Return (X, Y) of the center of cell containing provided text 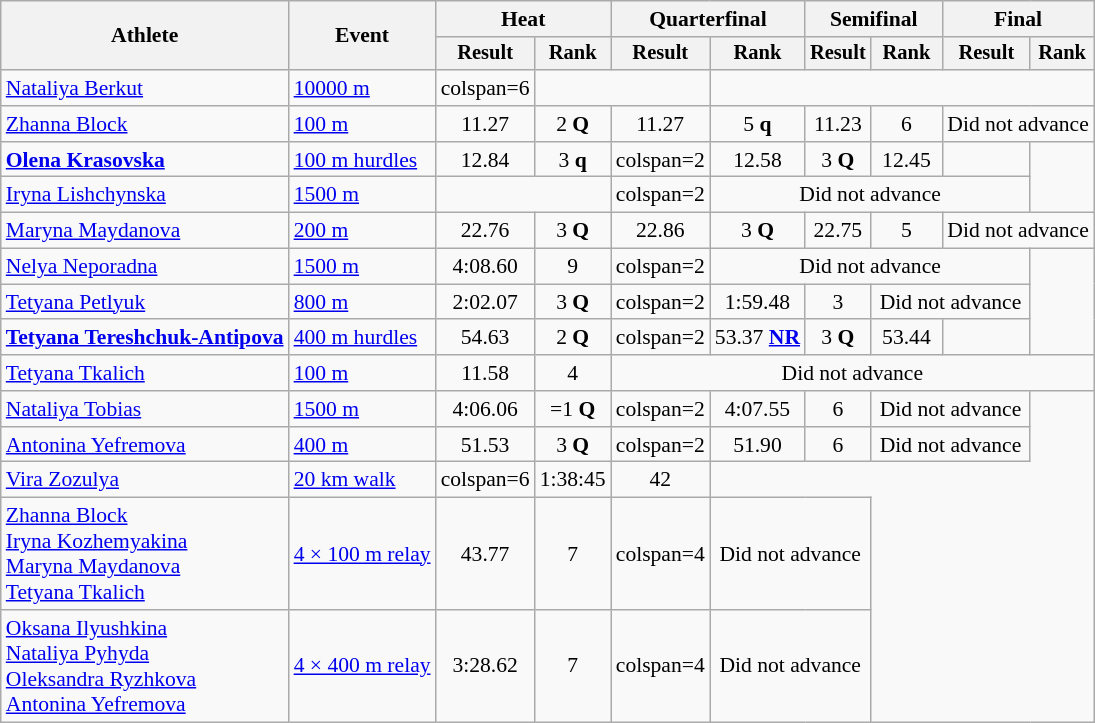
=1 Q (573, 409)
800 m (362, 302)
54.63 (486, 338)
Nataliya Tobias (145, 409)
5 q (758, 124)
22.75 (838, 231)
11.58 (486, 373)
Nataliya Berkut (145, 88)
Tetyana Petlyuk (145, 302)
11.23 (838, 124)
10000 m (362, 88)
Semifinal (874, 19)
12.45 (907, 160)
4:07.55 (758, 409)
Antonina Yefremova (145, 445)
53.37 NR (758, 338)
1:59.48 (758, 302)
22.76 (486, 231)
3:28.62 (486, 666)
100 m hurdles (362, 160)
Oksana IlyushkinaNataliya PyhydaOleksandra RyzhkovaAntonina Yefremova (145, 666)
4:08.60 (486, 267)
Event (362, 36)
51.90 (758, 445)
3 (838, 302)
Iryna Lishchynska (145, 195)
Athlete (145, 36)
Tetyana Tkalich (145, 373)
43.77 (486, 554)
12.58 (758, 160)
400 m hurdles (362, 338)
4:06.06 (486, 409)
4 (573, 373)
Vira Zozulya (145, 480)
4 × 400 m relay (362, 666)
400 m (362, 445)
2:02.07 (486, 302)
Maryna Maydanova (145, 231)
Heat (524, 19)
1:38:45 (573, 480)
9 (573, 267)
200 m (362, 231)
Zhanna Block (145, 124)
Tetyana Tereshchuk-Antipova (145, 338)
Quarterfinal (708, 19)
42 (660, 480)
Olena Krasovska (145, 160)
53.44 (907, 338)
Nelya Neporadna (145, 267)
5 (907, 231)
Zhanna BlockIryna KozhemyakinaMaryna MaydanovaTetyana Tkalich (145, 554)
12.84 (486, 160)
4 × 100 m relay (362, 554)
3 q (573, 160)
20 km walk (362, 480)
Final (1018, 19)
22.86 (660, 231)
51.53 (486, 445)
